Identify which cell holds the provided text, then report its [X, Y] central coordinate. 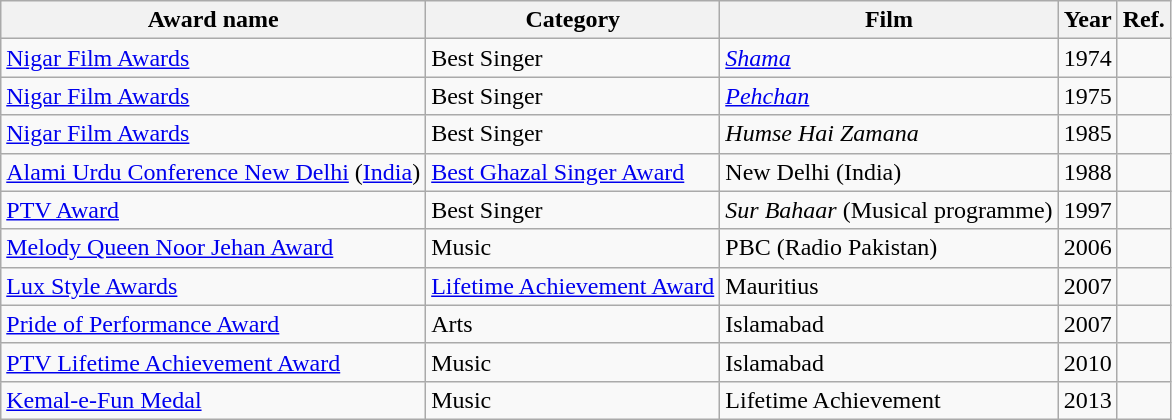
Mauritius [889, 286]
PBC (Radio Pakistan) [889, 248]
Film [889, 20]
Lifetime Achievement Award [573, 286]
Shama [889, 58]
Melody Queen Noor Jehan Award [214, 248]
Award name [214, 20]
2006 [1088, 248]
Pehchan [889, 96]
Arts [573, 324]
PTV Lifetime Achievement Award [214, 362]
Alami Urdu Conference New Delhi (India) [214, 172]
Pride of Performance Award [214, 324]
1974 [1088, 58]
New Delhi (India) [889, 172]
Year [1088, 20]
1975 [1088, 96]
Category [573, 20]
1985 [1088, 134]
PTV Award [214, 210]
2013 [1088, 400]
Kemal-e-Fun Medal [214, 400]
Sur Bahaar (Musical programme) [889, 210]
2010 [1088, 362]
Lifetime Achievement [889, 400]
Ref. [1144, 20]
1988 [1088, 172]
Lux Style Awards [214, 286]
Humse Hai Zamana [889, 134]
1997 [1088, 210]
Best Ghazal Singer Award [573, 172]
